Locate the cell with the specified text and output its (x, y) center coordinate. 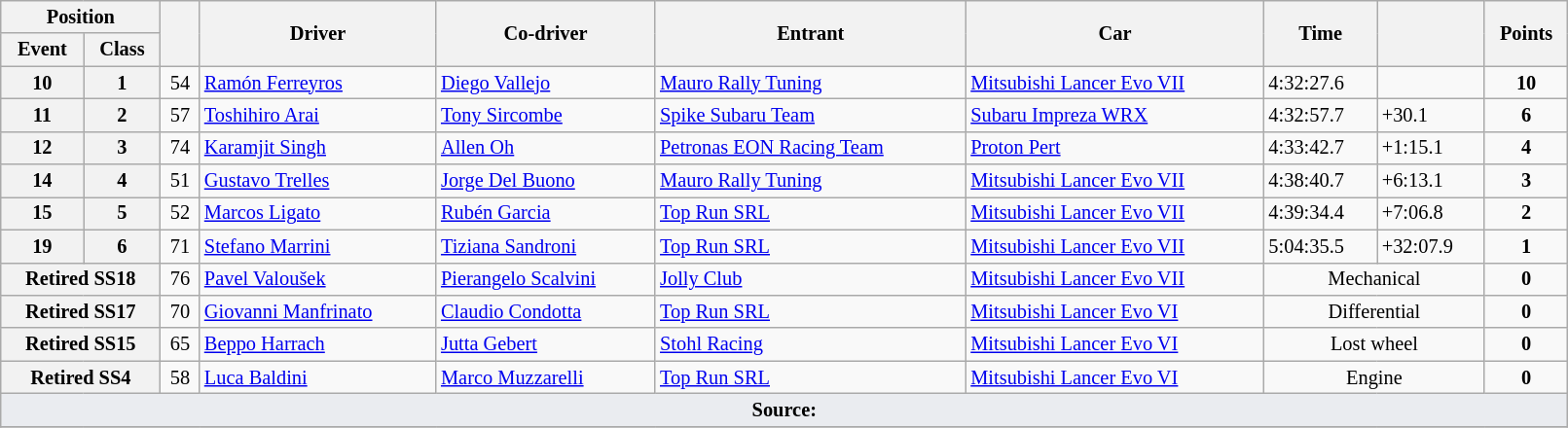
54 (180, 83)
Tony Sircombe (545, 115)
Source: (784, 410)
74 (180, 148)
Jolly Club (810, 279)
Retired SS4 (81, 377)
Points (1526, 33)
70 (180, 311)
Stohl Racing (810, 344)
Beppo Harrach (317, 344)
12 (43, 148)
65 (180, 344)
4:39:34.4 (1321, 213)
Luca Baldini (317, 377)
71 (180, 246)
58 (180, 377)
Rubén Garcia (545, 213)
Claudio Condotta (545, 311)
Marcos Ligato (317, 213)
Co-driver (545, 33)
Spike Subaru Team (810, 115)
Entrant (810, 33)
Position (81, 17)
52 (180, 213)
Allen Oh (545, 148)
Retired SS15 (81, 344)
14 (43, 181)
Subaru Impreza WRX (1114, 115)
Proton Pert (1114, 148)
Gustavo Trelles (317, 181)
Event (43, 50)
Driver (317, 33)
Differential (1374, 311)
19 (43, 246)
Engine (1374, 377)
Time (1321, 33)
Ramón Ferreyros (317, 83)
Tiziana Sandroni (545, 246)
5 (123, 213)
Mechanical (1374, 279)
4:33:42.7 (1321, 148)
5:04:35.5 (1321, 246)
+6:13.1 (1431, 181)
Retired SS18 (81, 279)
Lost wheel (1374, 344)
+32:07.9 (1431, 246)
+1:15.1 (1431, 148)
76 (180, 279)
Jutta Gebert (545, 344)
Marco Muzzarelli (545, 377)
57 (180, 115)
Jorge Del Buono (545, 181)
Pavel Valoušek (317, 279)
Pierangelo Scalvini (545, 279)
Petronas EON Racing Team (810, 148)
4:32:27.6 (1321, 83)
Toshihiro Arai (317, 115)
51 (180, 181)
+7:06.8 (1431, 213)
Class (123, 50)
11 (43, 115)
Giovanni Manfrinato (317, 311)
Retired SS17 (81, 311)
Stefano Marrini (317, 246)
4:38:40.7 (1321, 181)
Karamjit Singh (317, 148)
Car (1114, 33)
Diego Vallejo (545, 83)
+30.1 (1431, 115)
4:32:57.7 (1321, 115)
15 (43, 213)
